Pinpoint the cell where the given text exists, returning its [x, y] midpoint coordinate. 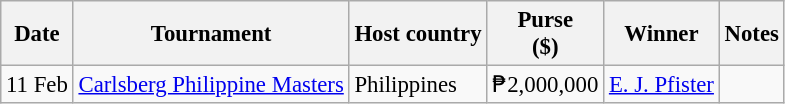
Tournament [211, 34]
Host country [418, 34]
E. J. Pfister [662, 85]
Notes [752, 34]
Date [37, 34]
Carlsberg Philippine Masters [211, 85]
Philippines [418, 85]
₱2,000,000 [546, 85]
Winner [662, 34]
Purse($) [546, 34]
11 Feb [37, 85]
